Pinpoint the cell where the given text exists, returning its [X, Y] midpoint coordinate. 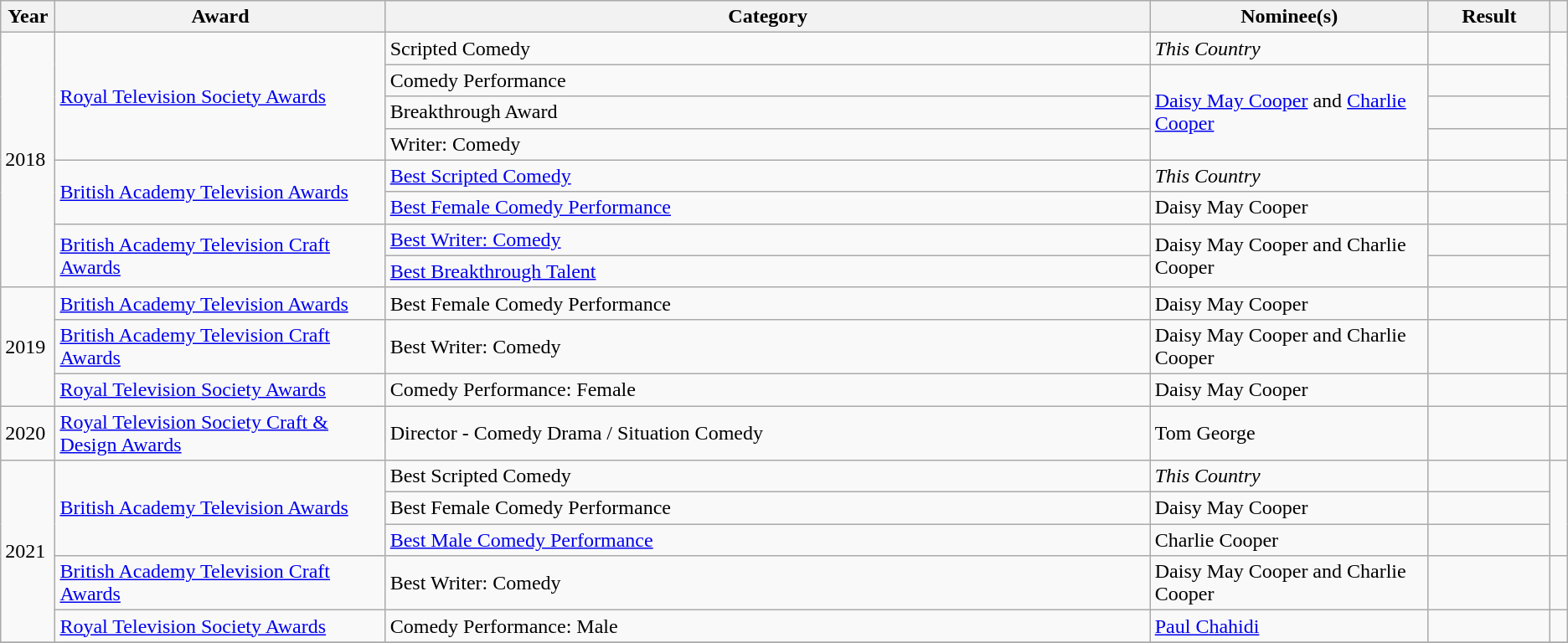
Director - Comedy Drama / Situation Comedy [767, 432]
2018 [28, 160]
Year [28, 17]
Breakthrough Award [767, 112]
Comedy Performance [767, 80]
2019 [28, 347]
Royal Television Society Craft & Design Awards [220, 432]
Category [767, 17]
2021 [28, 551]
Award [220, 17]
Comedy Performance: Female [767, 389]
Comedy Performance: Male [767, 626]
Result [1489, 17]
2020 [28, 432]
Charlie Cooper [1289, 540]
Nominee(s) [1289, 17]
Tom George [1289, 432]
Best Male Comedy Performance [767, 540]
Paul Chahidi [1289, 626]
Scripted Comedy [767, 49]
Best Breakthrough Talent [767, 271]
Writer: Comedy [767, 144]
